Output the [X, Y] coordinate of the center of the cell containing the given text.  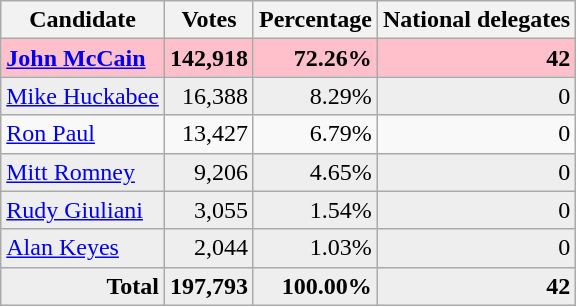
4.65% [315, 172]
8.29% [315, 96]
2,044 [208, 248]
16,388 [208, 96]
Mike Huckabee [83, 96]
Votes [208, 20]
Ron Paul [83, 134]
Alan Keyes [83, 248]
142,918 [208, 58]
100.00% [315, 286]
1.03% [315, 248]
1.54% [315, 210]
9,206 [208, 172]
6.79% [315, 134]
National delegates [476, 20]
Mitt Romney [83, 172]
72.26% [315, 58]
Rudy Giuliani [83, 210]
13,427 [208, 134]
197,793 [208, 286]
John McCain [83, 58]
3,055 [208, 210]
Candidate [83, 20]
Total [83, 286]
Percentage [315, 20]
